Provide the (X, Y) coordinate of the cell's center where the given text is located.  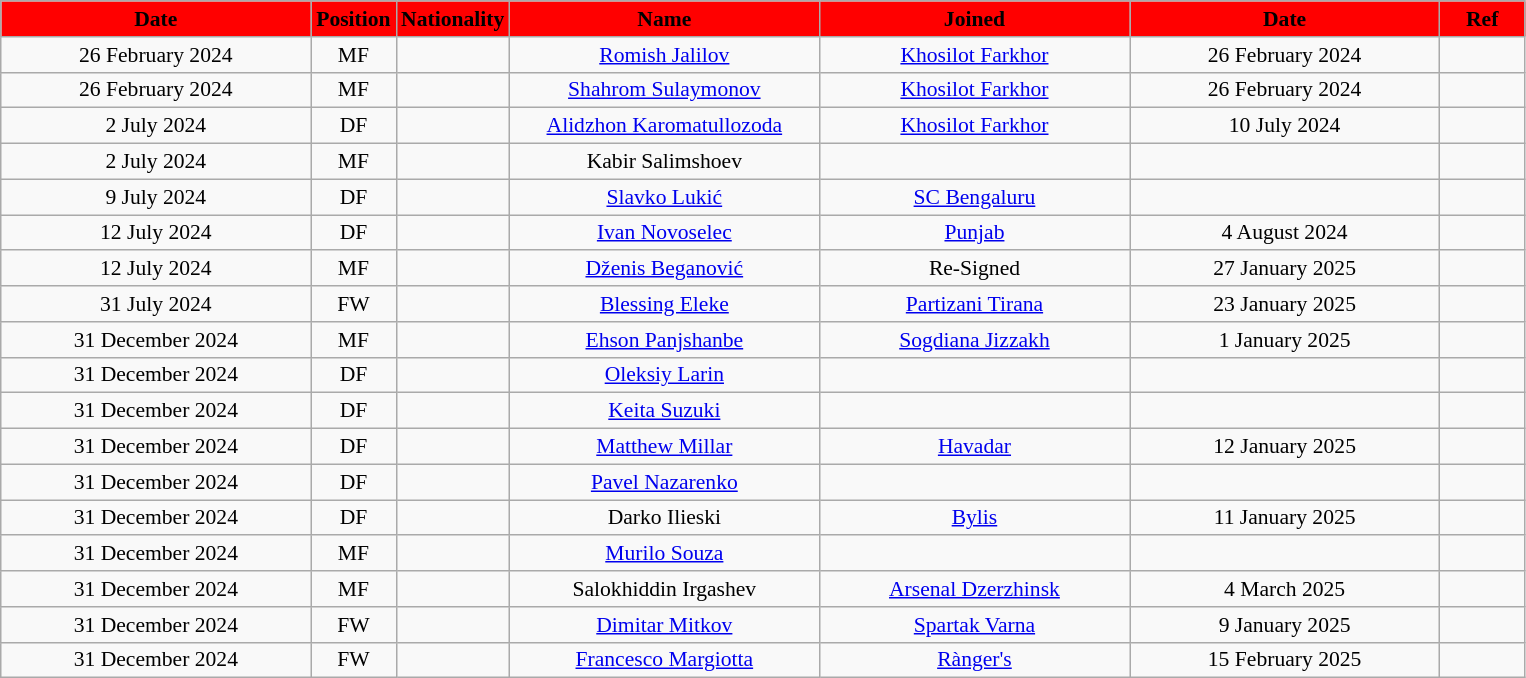
4 March 2025 (1285, 589)
Dimitar Mitkov (664, 625)
Partizani Tirana (974, 304)
Slavko Lukić (664, 197)
Ref (1482, 19)
Alidzhon Karomatullozoda (664, 126)
Keita Suzuki (664, 411)
Re-Signed (974, 269)
15 February 2025 (1285, 660)
9 January 2025 (1285, 625)
Spartak Varna (974, 625)
11 January 2025 (1285, 518)
Blessing Eleke (664, 304)
9 July 2024 (156, 197)
Rànger's (974, 660)
1 January 2025 (1285, 340)
31 July 2024 (156, 304)
12 January 2025 (1285, 447)
Position (354, 19)
Ehson Panjshanbe (664, 340)
Shahrom Sulaymonov (664, 90)
Havadar (974, 447)
4 August 2024 (1285, 233)
Punjab (974, 233)
Joined (974, 19)
Kabir Salimshoev (664, 162)
Bylis (974, 518)
Nationality (452, 19)
Oleksiy Larin (664, 375)
Francesco Margiotta (664, 660)
SC Bengaluru (974, 197)
Matthew Millar (664, 447)
Sogdiana Jizzakh (974, 340)
Name (664, 19)
Darko Ilieski (664, 518)
27 January 2025 (1285, 269)
Romish Jalilov (664, 55)
Arsenal Dzerzhinsk (974, 589)
Pavel Nazarenko (664, 482)
Dženis Beganović (664, 269)
23 January 2025 (1285, 304)
Ivan Novoselec (664, 233)
Murilo Souza (664, 554)
Salokhiddin Irgashev (664, 589)
10 July 2024 (1285, 126)
